From the cell containing the given text, extract its center point as [x, y] coordinate. 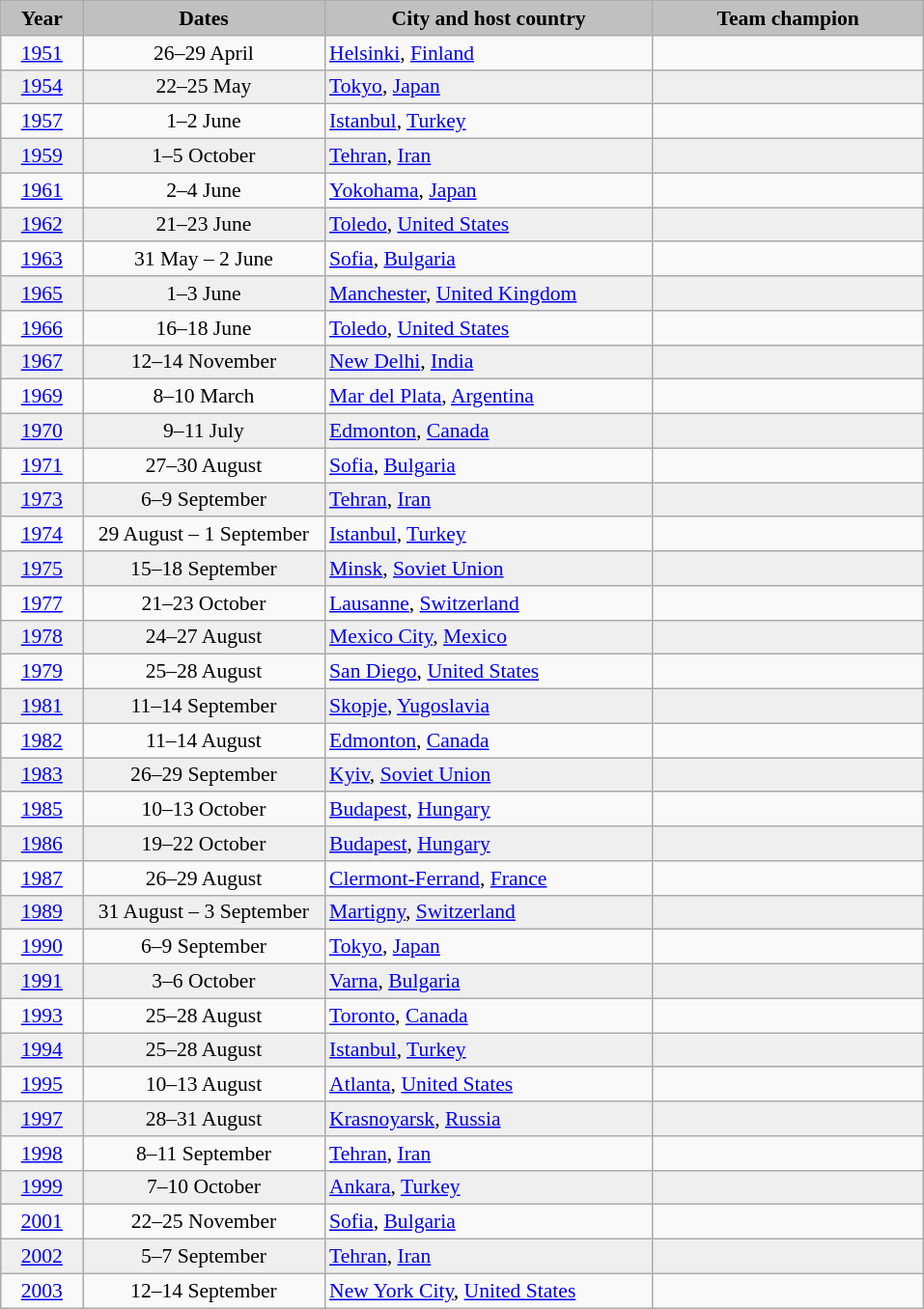
1986 [42, 844]
1971 [42, 465]
Yokohama, Japan [489, 190]
1962 [42, 225]
1990 [42, 947]
Martigny, Switzerland [489, 912]
1969 [42, 397]
26–29 September [204, 775]
31 May – 2 June [204, 260]
1–3 June [204, 293]
Minsk, Soviet Union [489, 569]
15–18 September [204, 569]
City and host country [489, 18]
1965 [42, 293]
Kyiv, Soviet Union [489, 775]
10–13 August [204, 1085]
Helsinki, Finland [489, 53]
1983 [42, 775]
5–7 September [204, 1257]
1959 [42, 156]
1998 [42, 1154]
Mexico City, Mexico [489, 637]
2–4 June [204, 190]
Krasnoyarsk, Russia [489, 1119]
1985 [42, 810]
11–14 September [204, 707]
1961 [42, 190]
Skopje, Yugoslavia [489, 707]
1963 [42, 260]
22–25 November [204, 1222]
Clermont-Ferrand, France [489, 878]
2002 [42, 1257]
Manchester, United Kingdom [489, 293]
2001 [42, 1222]
New York City, United States [489, 1291]
1974 [42, 535]
1967 [42, 362]
1987 [42, 878]
21–23 June [204, 225]
1954 [42, 87]
24–27 August [204, 637]
28–31 August [204, 1119]
12–14 September [204, 1291]
1993 [42, 1016]
1979 [42, 672]
11–14 August [204, 740]
8–10 March [204, 397]
1951 [42, 53]
1994 [42, 1050]
1982 [42, 740]
Atlanta, United States [489, 1085]
26–29 April [204, 53]
1999 [42, 1187]
1995 [42, 1085]
8–11 September [204, 1154]
Mar del Plata, Argentina [489, 397]
9–11 July [204, 432]
1957 [42, 122]
10–13 October [204, 810]
22–25 May [204, 87]
New Delhi, India [489, 362]
Toronto, Canada [489, 1016]
27–30 August [204, 465]
26–29 August [204, 878]
19–22 October [204, 844]
Ankara, Turkey [489, 1187]
3–6 October [204, 982]
1989 [42, 912]
1–5 October [204, 156]
31 August – 3 September [204, 912]
1978 [42, 637]
21–23 October [204, 603]
7–10 October [204, 1187]
Lausanne, Switzerland [489, 603]
29 August – 1 September [204, 535]
Dates [204, 18]
Varna, Bulgaria [489, 982]
San Diego, United States [489, 672]
1973 [42, 500]
Year [42, 18]
2003 [42, 1291]
1977 [42, 603]
16–18 June [204, 328]
1970 [42, 432]
12–14 November [204, 362]
1981 [42, 707]
1966 [42, 328]
Team champion [788, 18]
1991 [42, 982]
1975 [42, 569]
1997 [42, 1119]
1–2 June [204, 122]
